Identify which cell holds the provided text, then report its [x, y] central coordinate. 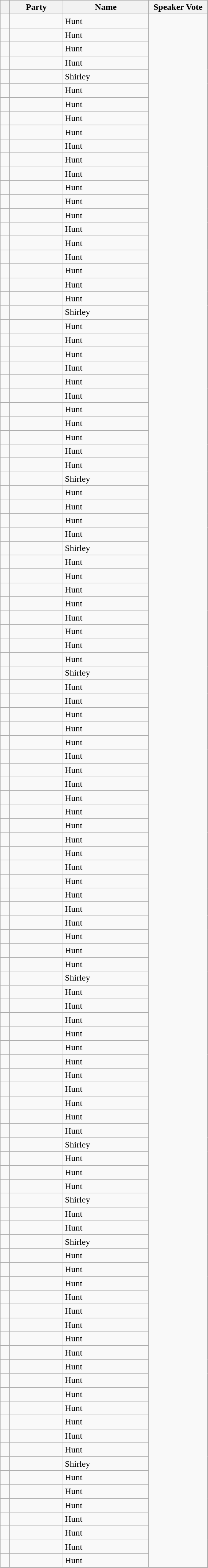
Speaker Vote [178, 7]
Name [106, 7]
Party [36, 7]
